Identify which cell holds the provided text, then report its [x, y] central coordinate. 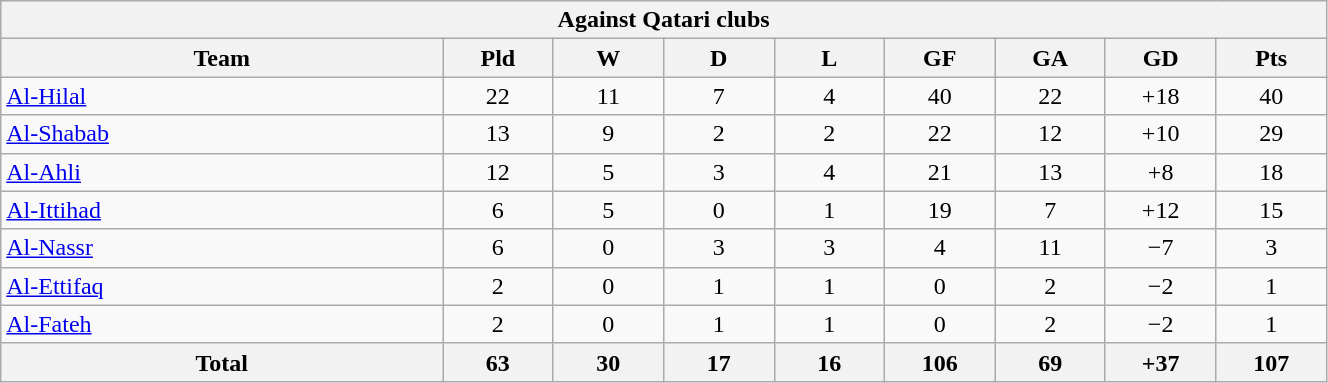
GD [1160, 58]
18 [1272, 172]
63 [498, 362]
9 [608, 134]
16 [829, 362]
W [608, 58]
21 [939, 172]
69 [1050, 362]
107 [1272, 362]
30 [608, 362]
+10 [1160, 134]
19 [939, 210]
106 [939, 362]
GF [939, 58]
Al-Ittihad [222, 210]
Total [222, 362]
15 [1272, 210]
+18 [1160, 96]
Pld [498, 58]
17 [719, 362]
Against Qatari clubs [664, 20]
D [719, 58]
Al-Nassr [222, 248]
Al-Ahli [222, 172]
Al-Hilal [222, 96]
Team [222, 58]
+37 [1160, 362]
−7 [1160, 248]
Al-Fateh [222, 324]
GA [1050, 58]
29 [1272, 134]
Pts [1272, 58]
Al-Shabab [222, 134]
L [829, 58]
+12 [1160, 210]
+8 [1160, 172]
Al-Ettifaq [222, 286]
